Provide the [x, y] coordinate of the cell's center where the given text is located.  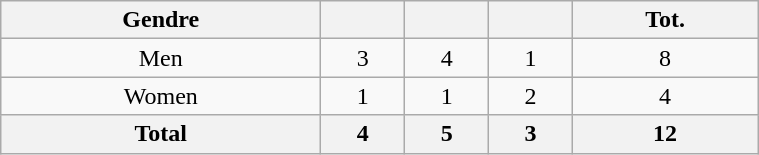
Women [161, 96]
Total [161, 134]
Tot. [666, 20]
12 [666, 134]
8 [666, 58]
Gendre [161, 20]
Men [161, 58]
5 [447, 134]
2 [531, 96]
